Provide the [x, y] coordinate of the cell's center where the given text is located.  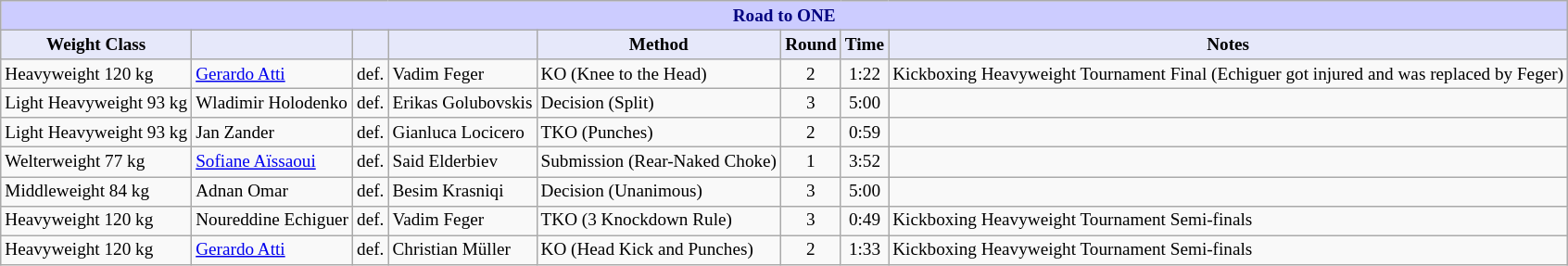
Adnan Omar [272, 191]
Jan Zander [272, 133]
Welterweight 77 kg [96, 162]
Sofiane Aïssaoui [272, 162]
Road to ONE [784, 16]
Method [659, 44]
1:22 [864, 74]
0:59 [864, 133]
Said Elderbiev [462, 162]
TKO (3 Knockdown Rule) [659, 221]
Time [864, 44]
3:52 [864, 162]
Middleweight 84 kg [96, 191]
Gianluca Locicero [462, 133]
Decision (Split) [659, 103]
Decision (Unanimous) [659, 191]
0:49 [864, 221]
KO (Knee to the Head) [659, 74]
Noureddine Echiguer [272, 221]
Notes [1229, 44]
Round [812, 44]
1:33 [864, 250]
Besim Krasniqi [462, 191]
1 [812, 162]
Weight Class [96, 44]
Erikas Golubovskis [462, 103]
TKO (Punches) [659, 133]
KO (Head Kick and Punches) [659, 250]
Christian Müller [462, 250]
Submission (Rear-Naked Choke) [659, 162]
Wladimir Holodenko [272, 103]
Kickboxing Heavyweight Tournament Final (Echiguer got injured and was replaced by Feger) [1229, 74]
